Pinpoint the cell where the given text exists, returning its [X, Y] midpoint coordinate. 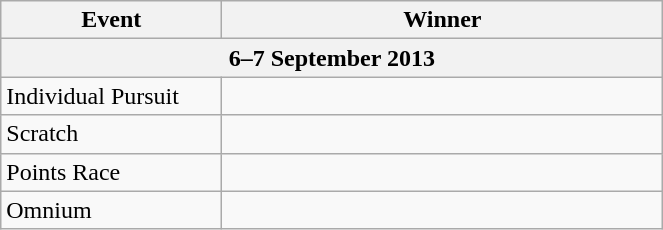
6–7 September 2013 [332, 58]
Individual Pursuit [112, 96]
Event [112, 20]
Omnium [112, 210]
Points Race [112, 172]
Scratch [112, 134]
Winner [442, 20]
